Find where the given text appears and provide that cell's center as [X, Y] coordinate. 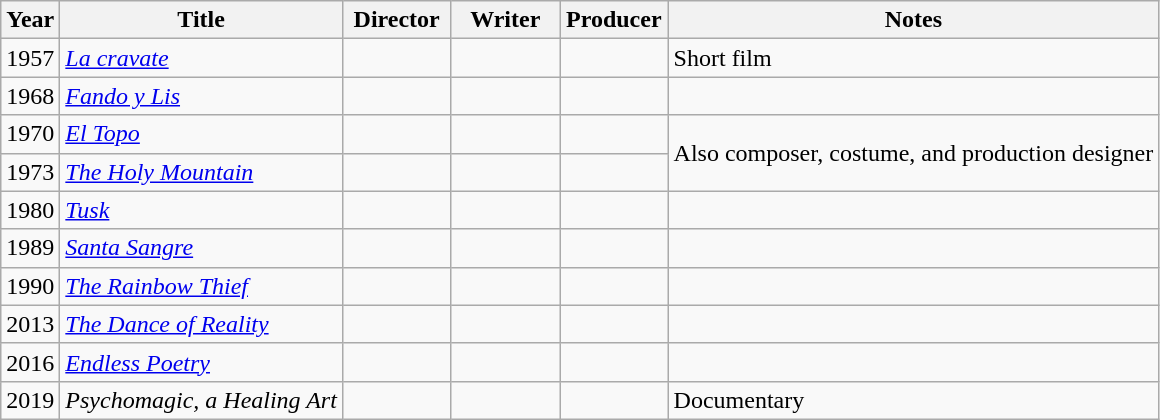
The Rainbow Thief [202, 286]
La cravate [202, 58]
Title [202, 20]
Notes [914, 20]
Psychomagic, a Healing Art [202, 400]
The Holy Mountain [202, 172]
Short film [914, 58]
Documentary [914, 400]
Tusk [202, 210]
Endless Poetry [202, 362]
1970 [30, 134]
Director [396, 20]
2019 [30, 400]
Year [30, 20]
Writer [506, 20]
Producer [614, 20]
1968 [30, 96]
2016 [30, 362]
1989 [30, 248]
1973 [30, 172]
1980 [30, 210]
Fando y Lis [202, 96]
1990 [30, 286]
El Topo [202, 134]
The Dance of Reality [202, 324]
Also composer, costume, and production designer [914, 153]
Santa Sangre [202, 248]
1957 [30, 58]
2013 [30, 324]
